Return (X, Y) of the center of cell containing provided text 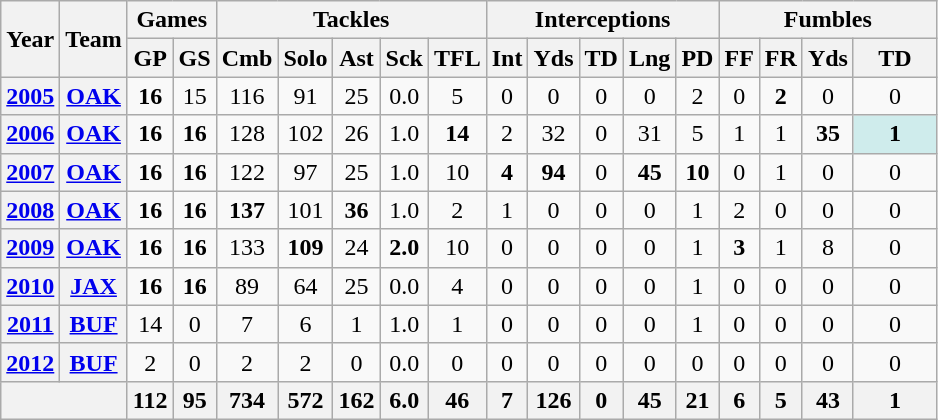
26 (356, 134)
2012 (30, 362)
FR (780, 58)
133 (247, 248)
2006 (30, 134)
Ast (356, 58)
2007 (30, 172)
91 (306, 96)
109 (306, 248)
6.0 (404, 400)
122 (247, 172)
Year (30, 39)
FF (739, 58)
31 (649, 134)
Interceptions (602, 20)
162 (356, 400)
2010 (30, 286)
97 (306, 172)
43 (828, 400)
Lng (649, 58)
102 (306, 134)
3 (739, 248)
137 (247, 210)
Fumbles (828, 20)
89 (247, 286)
Games (172, 20)
15 (194, 96)
94 (554, 172)
36 (356, 210)
21 (698, 400)
Sck (404, 58)
GS (194, 58)
Cmb (247, 58)
8 (828, 248)
112 (150, 400)
116 (247, 96)
24 (356, 248)
GP (150, 58)
Solo (306, 58)
46 (457, 400)
126 (554, 400)
2011 (30, 324)
JAX (94, 286)
2.0 (404, 248)
Team (94, 39)
572 (306, 400)
734 (247, 400)
Tackles (351, 20)
95 (194, 400)
TFL (457, 58)
32 (554, 134)
35 (828, 134)
Int (507, 58)
2009 (30, 248)
2008 (30, 210)
128 (247, 134)
PD (698, 58)
101 (306, 210)
64 (306, 286)
2005 (30, 96)
